Pinpoint the cell where the given text exists, returning its [x, y] midpoint coordinate. 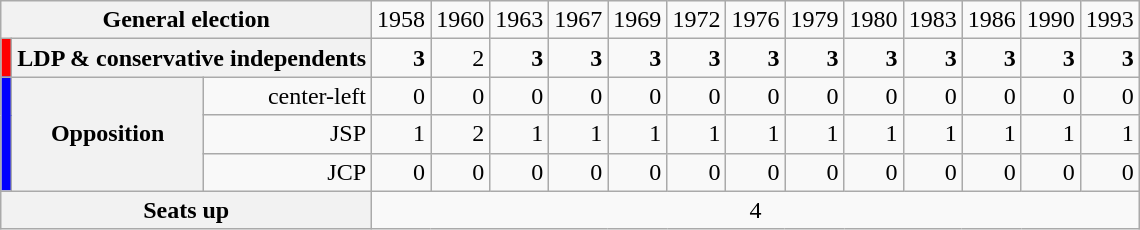
General election [186, 20]
center-left [287, 96]
JCP [287, 172]
1976 [756, 20]
1983 [932, 20]
JSP [287, 134]
4 [756, 210]
1990 [1050, 20]
1963 [520, 20]
1958 [402, 20]
1993 [1110, 20]
LDP & conservative independents [192, 58]
Seats up [186, 210]
1986 [992, 20]
1960 [460, 20]
Opposition [108, 134]
1972 [696, 20]
1979 [814, 20]
1967 [578, 20]
1980 [874, 20]
1969 [638, 20]
